From the cell containing the given text, extract its center point as [x, y] coordinate. 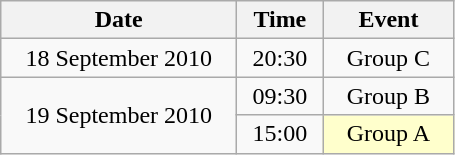
Group B [388, 96]
Group C [388, 58]
Date [119, 20]
Time [280, 20]
15:00 [280, 134]
19 September 2010 [119, 115]
09:30 [280, 96]
20:30 [280, 58]
Group A [388, 134]
18 September 2010 [119, 58]
Event [388, 20]
